Determine the [X, Y] coordinate at the center of the cell enclosing the given text.  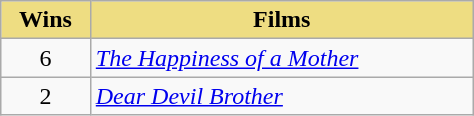
6 [46, 58]
Dear Devil Brother [282, 96]
Films [282, 20]
Wins [46, 20]
2 [46, 96]
The Happiness of a Mother [282, 58]
